Determine the [X, Y] coordinate at the center of the cell enclosing the given text.  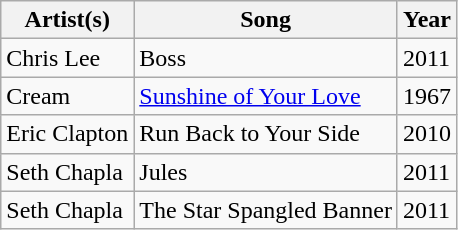
Jules [266, 172]
The Star Spangled Banner [266, 210]
2010 [426, 134]
Song [266, 20]
Cream [68, 96]
Artist(s) [68, 20]
Chris Lee [68, 58]
Sunshine of Your Love [266, 96]
Run Back to Your Side [266, 134]
Boss [266, 58]
1967 [426, 96]
Year [426, 20]
Eric Clapton [68, 134]
